Return [X, Y] of the center of cell containing provided text 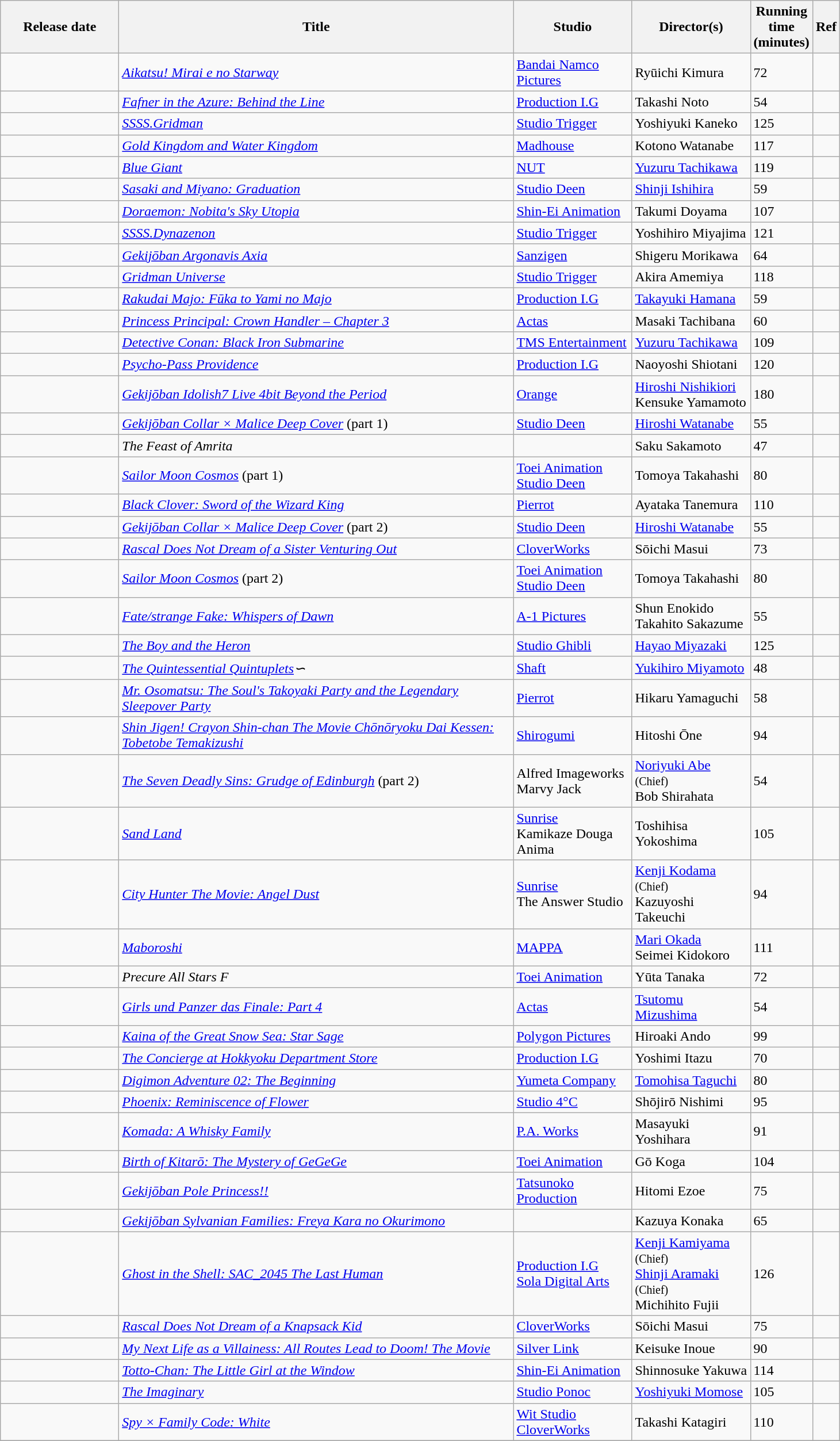
Rascal Does Not Dream of a Knapsack Kid [316, 1327]
Detective Conan: Black Iron Submarine [316, 343]
Rascal Does Not Dream of a Sister Venturing Out [316, 549]
Yoshiyuki Kaneko [691, 124]
Fafner in the Azure: Behind the Line [316, 102]
Gold Kingdom and Water Kingdom [316, 146]
Production I.GSola Digital Arts [573, 1274]
Studio [573, 27]
64 [781, 255]
Hitomi Ezoe [691, 1191]
Shōjirō Nishimi [691, 1102]
The Imaginary [316, 1392]
Shin Jigen! Crayon Shin-chan The Movie Chōnōryoku Dai Kessen: Tobetobe Temakizushi [316, 735]
Hitoshi Ōne [691, 735]
Precure All Stars F [316, 977]
The Feast of Amrita [316, 446]
Totto-Chan: The Little Girl at the Window [316, 1370]
Hiroshi NishikioriKensuke Yamamoto [691, 395]
Yoshihiro Miyajima [691, 233]
Release date [60, 27]
Shaft [573, 668]
The Concierge at Hokkyoku Department Store [316, 1058]
Wit StudioCloverWorks [573, 1422]
The Quintessential Quintuplets∽ [316, 668]
73 [781, 549]
Sasaki and Miyano: Graduation [316, 189]
Masayuki Yoshihara [691, 1132]
Toshihisa Yokoshima [691, 834]
Takayuki Hamana [691, 299]
Hiroaki Ando [691, 1036]
Shirogumi [573, 735]
Title [316, 27]
Takashi Noto [691, 102]
Sailor Moon Cosmos (part 1) [316, 475]
Tatsunoko Production [573, 1191]
Yoshiyuki Momose [691, 1392]
Maboroshi [316, 947]
Kenji Kodama (Chief)Kazuyoshi Takeuchi [691, 894]
Doraemon: Nobita's Sky Utopia [316, 211]
99 [781, 1036]
126 [781, 1274]
Psycho-Pass Providence [316, 365]
Shun EnokidoTakahito Sakazume [691, 616]
Bandai Namco Pictures [573, 72]
Fate/strange Fake: Whispers of Dawn [316, 616]
Gekijōban Argonavis Axia [316, 255]
Director(s) [691, 27]
Kaina of the Great Snow Sea: Star Sage [316, 1036]
Sand Land [316, 834]
P.A. Works [573, 1132]
Shigeru Morikawa [691, 255]
117 [781, 146]
91 [781, 1132]
Alfred ImageworksMarvy Jack [573, 781]
Orange [573, 395]
114 [781, 1370]
104 [781, 1161]
Ghost in the Shell: SAC_2045 The Last Human [316, 1274]
Gekijōban Collar × Malice Deep Cover (part 2) [316, 527]
Tomohisa Taguchi [691, 1080]
Yūta Tanaka [691, 977]
Birth of Kitarō: The Mystery of GeGeGe [316, 1161]
Studio Ponoc [573, 1392]
SunriseKamikaze DougaAnima [573, 834]
Kazuya Konaka [691, 1221]
Mari OkadaSeimei Kidokoro [691, 947]
Noriyuki Abe (Chief)Bob Shirahata [691, 781]
City Hunter The Movie: Angel Dust [316, 894]
111 [781, 947]
Ryūichi Kimura [691, 72]
Masaki Tachibana [691, 320]
SSSS.Gridman [316, 124]
Yumeta Company [573, 1080]
Komada: A Whisky Family [316, 1132]
Gekijōban Collar × Malice Deep Cover (part 1) [316, 424]
A-1 Pictures [573, 616]
120 [781, 365]
Blue Giant [316, 167]
Gekijōban Sylvanian Families: Freya Kara no Okurimono [316, 1221]
107 [781, 211]
Yoshimi Itazu [691, 1058]
60 [781, 320]
Running time (minutes) [781, 27]
Digimon Adventure 02: The Beginning [316, 1080]
Spy × Family Code: White [316, 1422]
Phoenix: Reminiscence of Flower [316, 1102]
Ayataka Tanemura [691, 505]
Madhouse [573, 146]
Princess Principal: Crown Handler – Chapter 3 [316, 320]
Studio 4°C [573, 1102]
Sailor Moon Cosmos (part 2) [316, 579]
90 [781, 1348]
Akira Amemiya [691, 277]
TMS Entertainment [573, 343]
SSSS.Dynazenon [316, 233]
Naoyoshi Shiotani [691, 365]
Polygon Pictures [573, 1036]
70 [781, 1058]
Takumi Doyama [691, 211]
95 [781, 1102]
47 [781, 446]
Ref [826, 27]
My Next Life as a Villainess: All Routes Lead to Doom! The Movie [316, 1348]
Gō Koga [691, 1161]
121 [781, 233]
Mr. Osomatsu: The Soul's Takoyaki Party and the Legendary Sleepover Party [316, 698]
Yukihiro Miyamoto [691, 668]
Saku Sakamoto [691, 446]
119 [781, 167]
Hayao Miyazaki [691, 645]
48 [781, 668]
Kotono Watanabe [691, 146]
Black Clover: Sword of the Wizard King [316, 505]
65 [781, 1221]
58 [781, 698]
Girls und Panzer das Finale: Part 4 [316, 1007]
109 [781, 343]
Shinji Ishihira [691, 189]
Studio Ghibli [573, 645]
The Boy and the Heron [316, 645]
Gekijōban Idolish7 Live 4bit Beyond the Period [316, 395]
The Seven Deadly Sins: Grudge of Edinburgh (part 2) [316, 781]
Keisuke Inoue [691, 1348]
Sanzigen [573, 255]
Silver Link [573, 1348]
Rakudai Majo: Fūka to Yami no Majo [316, 299]
Aikatsu! Mirai e no Starway [316, 72]
118 [781, 277]
Gekijōban Pole Princess!! [316, 1191]
Gridman Universe [316, 277]
Kenji Kamiyama (Chief)Shinji Aramaki (Chief)Michihito Fujii [691, 1274]
MAPPA [573, 947]
Shinnosuke Yakuwa [691, 1370]
Hikaru Yamaguchi [691, 698]
Takashi Katagiri [691, 1422]
SunriseThe Answer Studio [573, 894]
NUT [573, 167]
180 [781, 395]
Tsutomu Mizushima [691, 1007]
